Identify which cell holds the provided text, then report its [x, y] central coordinate. 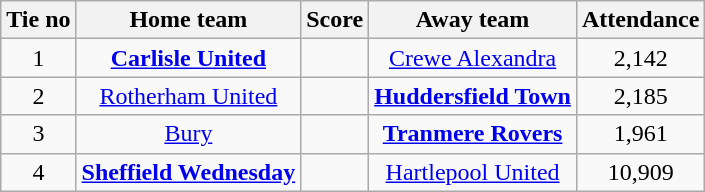
Score [335, 20]
2,142 [640, 58]
Tranmere Rovers [473, 134]
Crewe Alexandra [473, 58]
2,185 [640, 96]
3 [38, 134]
Attendance [640, 20]
Bury [188, 134]
10,909 [640, 172]
1,961 [640, 134]
Rotherham United [188, 96]
Tie no [38, 20]
Hartlepool United [473, 172]
1 [38, 58]
4 [38, 172]
Carlisle United [188, 58]
2 [38, 96]
Away team [473, 20]
Sheffield Wednesday [188, 172]
Huddersfield Town [473, 96]
Home team [188, 20]
